From the cell containing the given text, extract its center point as (X, Y) coordinate. 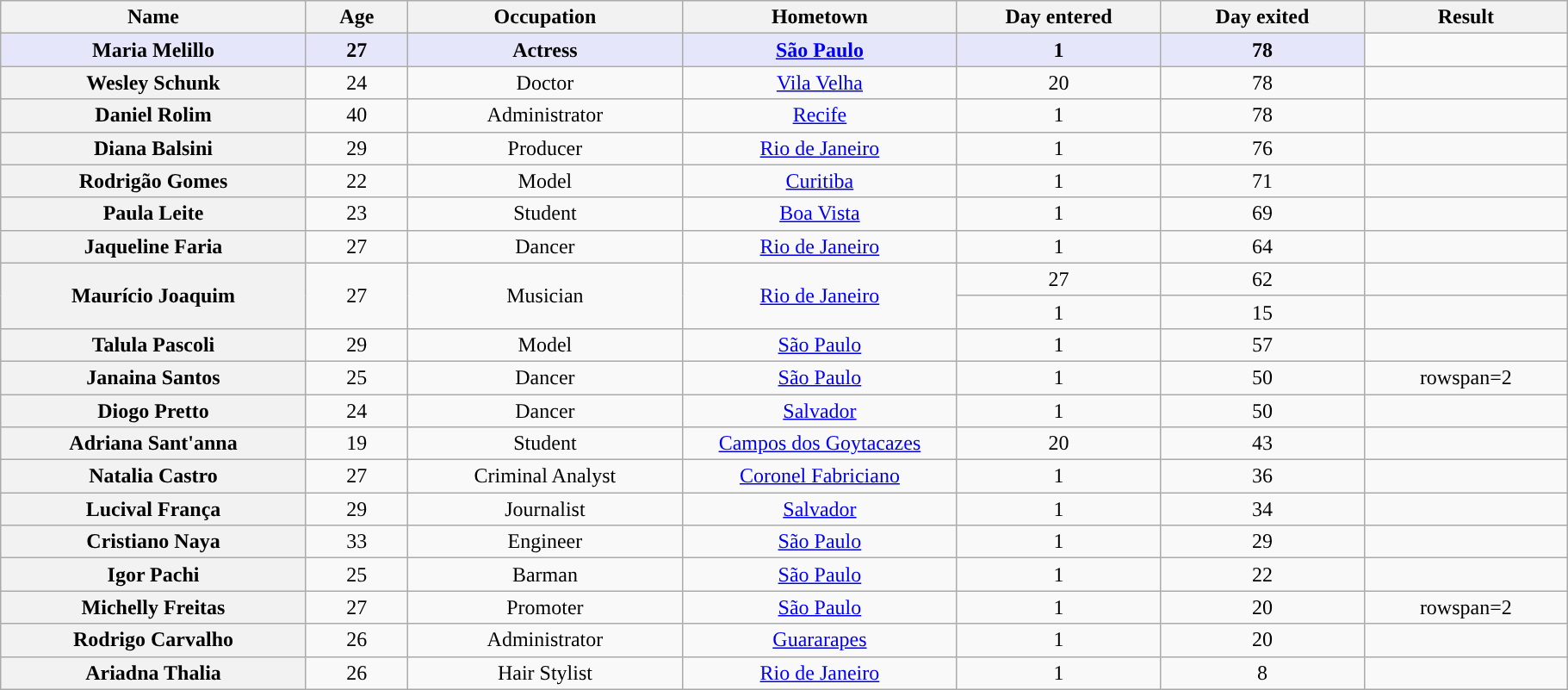
Actress (544, 50)
Result (1466, 17)
Rodrigo Carvalho (153, 640)
15 (1262, 312)
Janaina Santos (153, 377)
23 (356, 214)
40 (356, 115)
Doctor (544, 83)
8 (1262, 673)
57 (1262, 345)
Boa Vista (820, 214)
Igor Pachi (153, 575)
Hometown (820, 17)
Michelly Freitas (153, 607)
36 (1262, 476)
Curitiba (820, 181)
Day entered (1058, 17)
Coronel Fabriciano (820, 476)
Daniel Rolim (153, 115)
43 (1262, 444)
Maria Melillo (153, 50)
Diana Balsini (153, 148)
Producer (544, 148)
Barman (544, 575)
Recife (820, 115)
76 (1262, 148)
Journalist (544, 509)
62 (1262, 279)
Natalia Castro (153, 476)
Ariadna Thalia (153, 673)
Campos dos Goytacazes (820, 444)
Day exited (1262, 17)
69 (1262, 214)
Cristiano Naya (153, 542)
Paula Leite (153, 214)
Diogo Pretto (153, 411)
34 (1262, 509)
64 (1262, 246)
Musician (544, 295)
Talula Pascoli (153, 345)
Maurício Joaquim (153, 295)
Rodrigão Gomes (153, 181)
Hair Stylist (544, 673)
Engineer (544, 542)
Adriana Sant'anna (153, 444)
Name (153, 17)
Promoter (544, 607)
Age (356, 17)
19 (356, 444)
Vila Velha (820, 83)
Wesley Schunk (153, 83)
Criminal Analyst (544, 476)
Guararapes (820, 640)
33 (356, 542)
Occupation (544, 17)
Lucival França (153, 509)
Jaqueline Faria (153, 246)
71 (1262, 181)
